For the text-containing cell, return its midpoint in (X, Y) coordinate format. 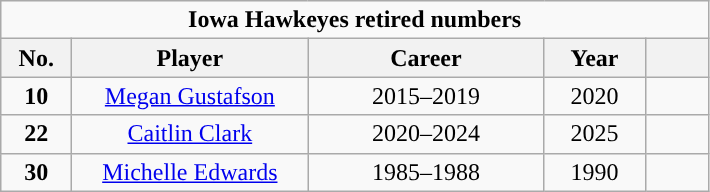
No. (36, 58)
Megan Gustafson (190, 96)
10 (36, 96)
2020 (594, 96)
Career (426, 58)
Iowa Hawkeyes retired numbers (355, 20)
2025 (594, 134)
Player (190, 58)
1990 (594, 172)
30 (36, 172)
Michelle Edwards (190, 172)
Year (594, 58)
1985–1988 (426, 172)
2020–2024 (426, 134)
2015–2019 (426, 96)
22 (36, 134)
Caitlin Clark (190, 134)
